Provide the (X, Y) coordinate of the cell's center where the given text is located.  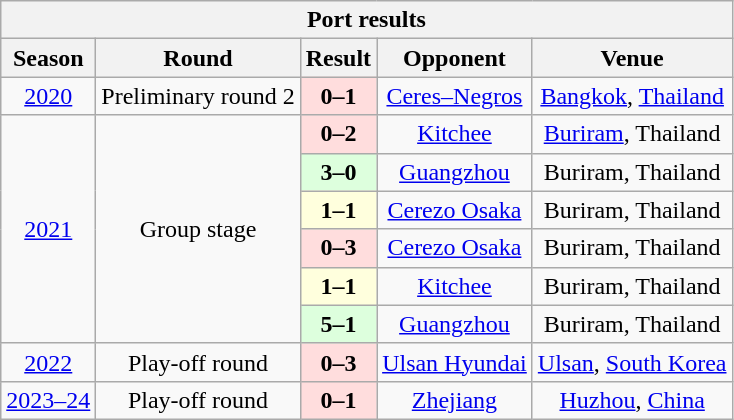
Season (48, 58)
Port results (366, 20)
Opponent (455, 58)
2020 (48, 96)
Round (198, 58)
Ceres–Negros (455, 96)
Ulsan Hyundai (455, 362)
Venue (632, 58)
3–0 (338, 172)
2023–24 (48, 400)
Group stage (198, 229)
Huzhou, China (632, 400)
2021 (48, 229)
5–1 (338, 324)
0–2 (338, 134)
Ulsan, South Korea (632, 362)
Preliminary round 2 (198, 96)
2022 (48, 362)
Zhejiang (455, 400)
Bangkok, Thailand (632, 96)
Result (338, 58)
